For the text-containing cell, return its midpoint in (X, Y) coordinate format. 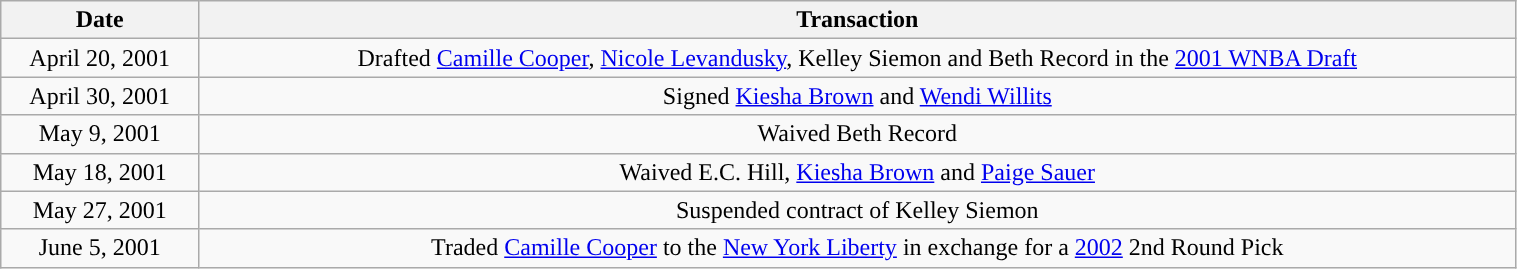
May 9, 2001 (100, 134)
June 5, 2001 (100, 248)
Traded Camille Cooper to the New York Liberty in exchange for a 2002 2nd Round Pick (858, 248)
Suspended contract of Kelley Siemon (858, 210)
Transaction (858, 20)
Waived E.C. Hill, Kiesha Brown and Paige Sauer (858, 172)
Drafted Camille Cooper, Nicole Levandusky, Kelley Siemon and Beth Record in the 2001 WNBA Draft (858, 58)
Waived Beth Record (858, 134)
April 30, 2001 (100, 96)
Date (100, 20)
April 20, 2001 (100, 58)
May 27, 2001 (100, 210)
May 18, 2001 (100, 172)
Signed Kiesha Brown and Wendi Willits (858, 96)
